Locate the cell with the specified text and output its (x, y) center coordinate. 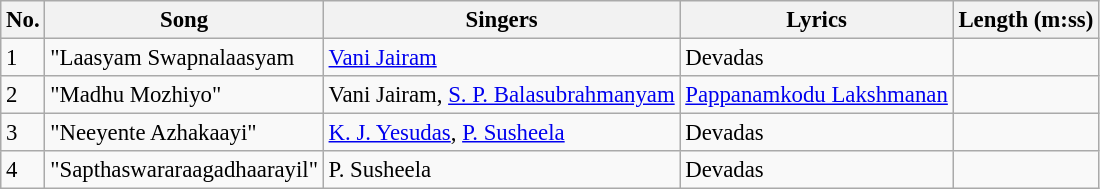
Pappanamkodu Lakshmanan (816, 95)
P. Susheela (502, 170)
3 (23, 133)
Singers (502, 20)
"Sapthaswararaagadhaarayil" (184, 170)
K. J. Yesudas, P. Susheela (502, 133)
1 (23, 58)
2 (23, 95)
"Laasyam Swapnalaasyam (184, 58)
"Madhu Mozhiyo" (184, 95)
Song (184, 20)
Vani Jairam, S. P. Balasubrahmanyam (502, 95)
"Neeyente Azhakaayi" (184, 133)
No. (23, 20)
Vani Jairam (502, 58)
Lyrics (816, 20)
Length (m:ss) (1026, 20)
4 (23, 170)
